From the cell containing the given text, extract its center point as [X, Y] coordinate. 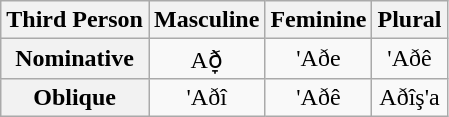
Að̞ [206, 59]
'Aðe [318, 59]
'Aðî [206, 97]
Masculine [206, 20]
Feminine [318, 20]
Plural [410, 20]
Aðîş'a [410, 97]
Third Person [75, 20]
Nominative [75, 59]
Oblique [75, 97]
